Capture the cell that displays the provided text and extract its (X, Y) central coordinate. 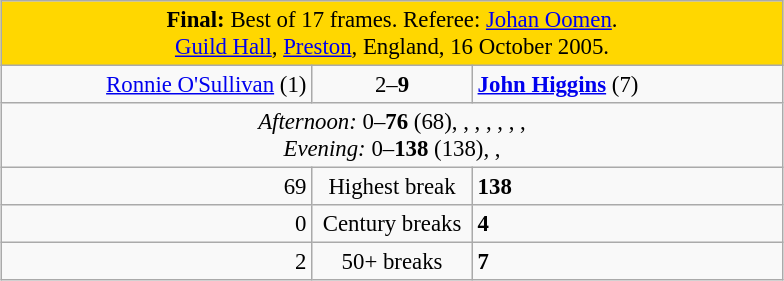
John Higgins (7) (628, 85)
69 (156, 187)
Afternoon: 0–76 (68), , , , , , , Evening: 0–138 (138), , (392, 136)
7 (628, 262)
138 (628, 187)
Final: Best of 17 frames. Referee: Johan Oomen.Guild Hall, Preston, England, 16 October 2005. (392, 34)
2–9 (392, 85)
Ronnie O'Sullivan (1) (156, 85)
Century breaks (392, 224)
50+ breaks (392, 262)
2 (156, 262)
Highest break (392, 187)
4 (628, 224)
0 (156, 224)
